Provide the [X, Y] coordinate of the cell's center where the given text is located.  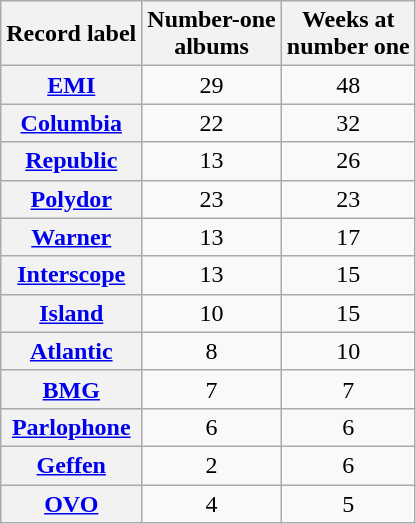
2 [212, 465]
Island [72, 313]
Columbia [72, 123]
5 [348, 503]
OVO [72, 503]
EMI [72, 85]
Parlophone [72, 427]
32 [348, 123]
Interscope [72, 275]
4 [212, 503]
Weeks atnumber one [348, 34]
Atlantic [72, 351]
26 [348, 161]
Republic [72, 161]
Number-onealbums [212, 34]
29 [212, 85]
Record label [72, 34]
22 [212, 123]
8 [212, 351]
Warner [72, 237]
Polydor [72, 199]
Geffen [72, 465]
BMG [72, 389]
17 [348, 237]
48 [348, 85]
